Find where the given text appears and provide that cell's center as (x, y) coordinate. 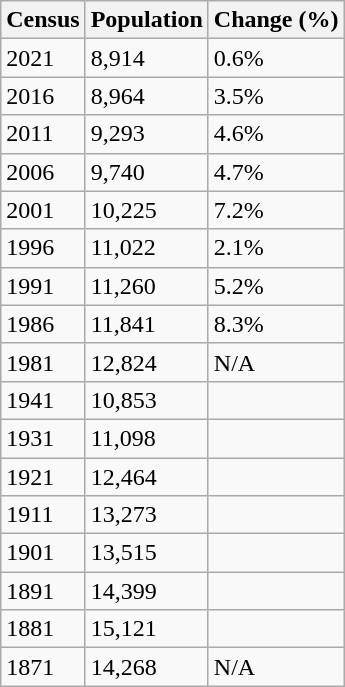
0.6% (276, 58)
1986 (43, 324)
1996 (43, 248)
1981 (43, 362)
1901 (43, 553)
4.7% (276, 172)
11,022 (146, 248)
1941 (43, 400)
1881 (43, 629)
2016 (43, 96)
2011 (43, 134)
4.6% (276, 134)
12,464 (146, 477)
1931 (43, 438)
Change (%) (276, 20)
8,964 (146, 96)
12,824 (146, 362)
1871 (43, 667)
1891 (43, 591)
10,853 (146, 400)
2.1% (276, 248)
13,273 (146, 515)
1921 (43, 477)
Population (146, 20)
9,740 (146, 172)
1911 (43, 515)
9,293 (146, 134)
3.5% (276, 96)
8.3% (276, 324)
Census (43, 20)
7.2% (276, 210)
11,841 (146, 324)
15,121 (146, 629)
14,268 (146, 667)
1991 (43, 286)
2021 (43, 58)
13,515 (146, 553)
11,260 (146, 286)
11,098 (146, 438)
2001 (43, 210)
10,225 (146, 210)
2006 (43, 172)
5.2% (276, 286)
14,399 (146, 591)
8,914 (146, 58)
